For the text-containing cell, return its midpoint in [X, Y] coordinate format. 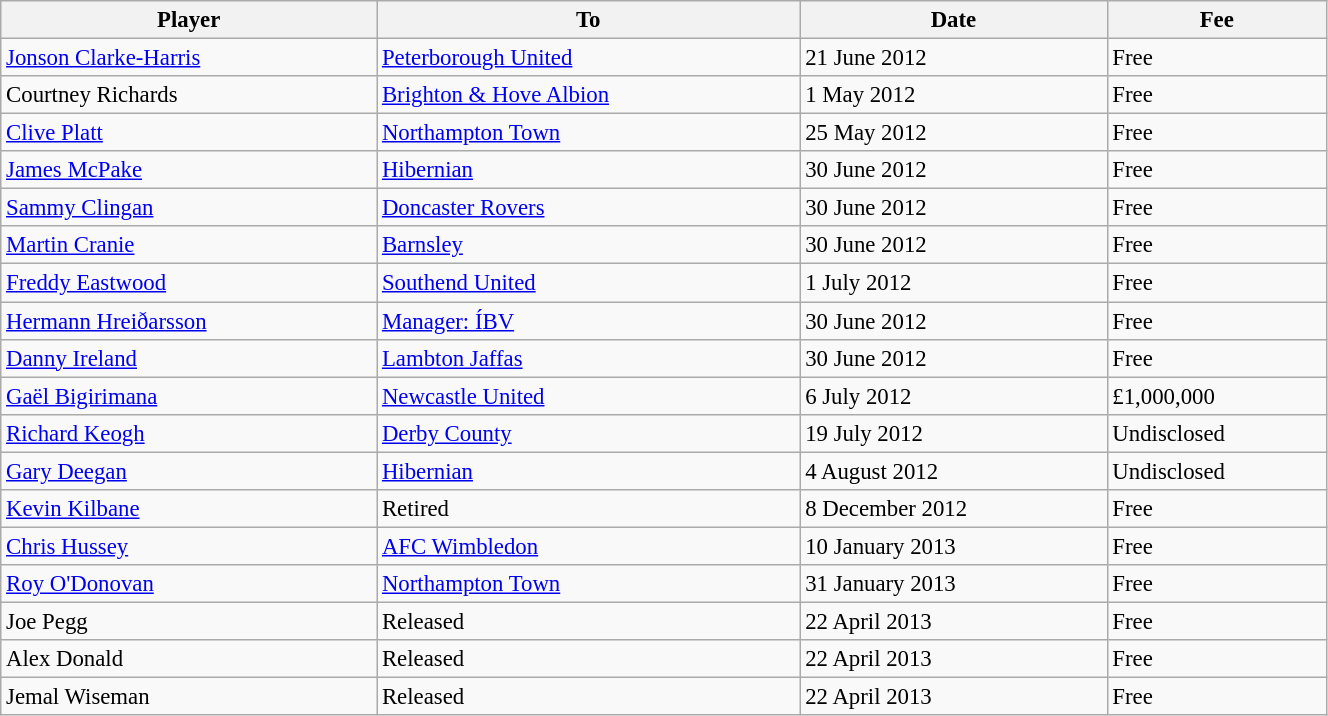
Derby County [588, 433]
Player [189, 20]
Lambton Jaffas [588, 358]
Jonson Clarke-Harris [189, 58]
Joe Pegg [189, 621]
Martin Cranie [189, 245]
Courtney Richards [189, 95]
6 July 2012 [954, 396]
Gary Deegan [189, 471]
Freddy Eastwood [189, 283]
Chris Hussey [189, 546]
21 June 2012 [954, 58]
Newcastle United [588, 396]
Peterborough United [588, 58]
10 January 2013 [954, 546]
Richard Keogh [189, 433]
Date [954, 20]
4 August 2012 [954, 471]
James McPake [189, 170]
8 December 2012 [954, 509]
Barnsley [588, 245]
Sammy Clingan [189, 208]
19 July 2012 [954, 433]
Kevin Kilbane [189, 509]
Retired [588, 509]
£1,000,000 [1216, 396]
25 May 2012 [954, 133]
Brighton & Hove Albion [588, 95]
Manager: ÍBV [588, 321]
Fee [1216, 20]
31 January 2013 [954, 584]
To [588, 20]
AFC Wimbledon [588, 546]
1 May 2012 [954, 95]
Southend United [588, 283]
Alex Donald [189, 659]
Hermann Hreiðarsson [189, 321]
Roy O'Donovan [189, 584]
Clive Platt [189, 133]
Jemal Wiseman [189, 697]
1 July 2012 [954, 283]
Gaël Bigirimana [189, 396]
Danny Ireland [189, 358]
Doncaster Rovers [588, 208]
